Find where the given text appears and provide that cell's center as [x, y] coordinate. 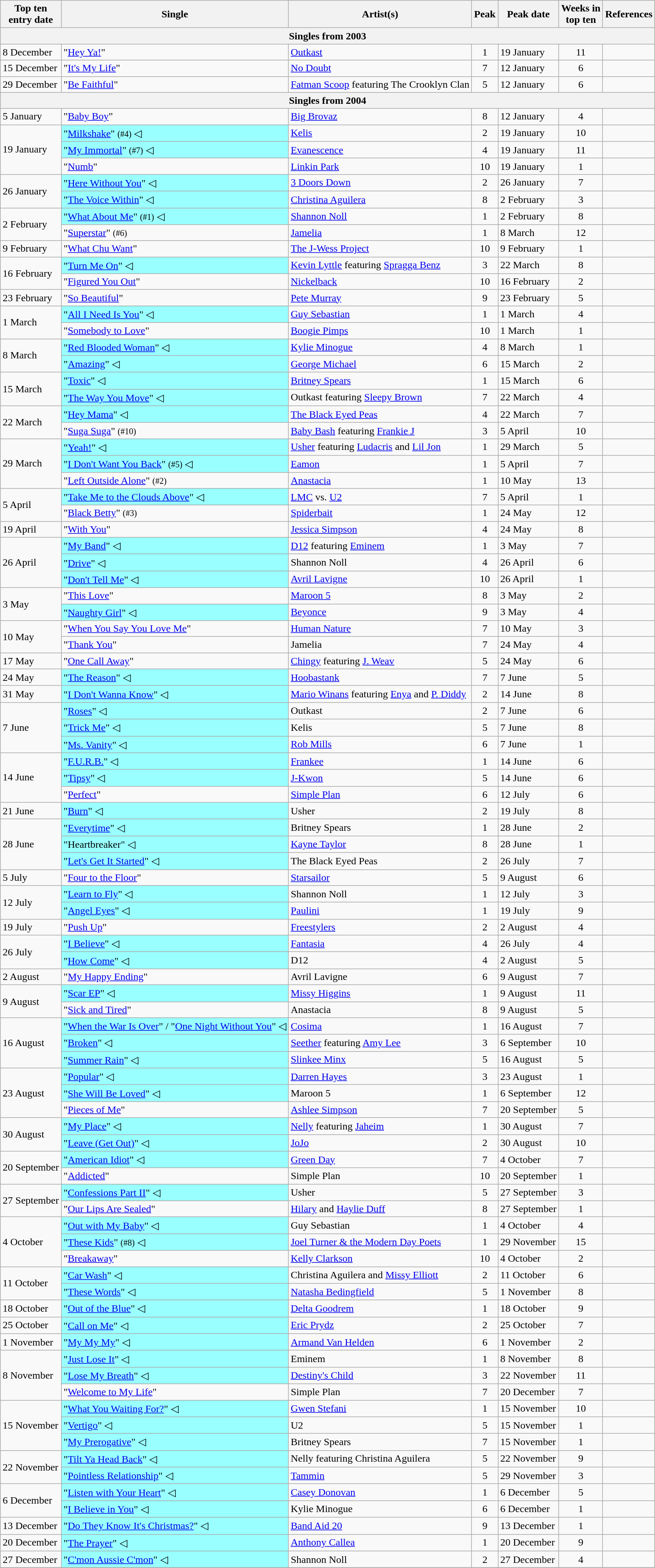
"Listen with Your Heart" ◁ [175, 1492]
"What Chu Want" [175, 249]
"Welcome to My Life" [175, 1392]
D12 featuring Eminem [380, 546]
Ashlee Simpson [380, 1110]
Artist(s) [380, 14]
31 May [31, 694]
"Trick Me" ◁ [175, 727]
Human Nature [380, 629]
Anthony Callea [380, 1543]
"Everytime" ◁ [175, 827]
Baby Bash featuring Frankie J [380, 430]
Eminem [380, 1359]
"My Prerogative" ◁ [175, 1442]
Singles from 2003 [328, 36]
"I Don't Want You Back" (#5) ◁ [175, 464]
"Learn to Fly" ◁ [175, 894]
"Four to the Floor" [175, 877]
"Thank You" [175, 645]
The J-Wess Project [380, 249]
Delta Goodrem [380, 1309]
Beyonce [380, 612]
Top tenentry date [31, 14]
"Naughty Girl" ◁ [175, 612]
Gwen Stefani [380, 1408]
"Toxic" ◁ [175, 381]
"The Prayer" ◁ [175, 1543]
Tammin [380, 1476]
Nelly featuring Christina Aguilera [380, 1459]
"Heartbreaker" ◁ [175, 844]
"Popular" ◁ [175, 1077]
"Baby Boy" [175, 117]
"Lose My Breath" ◁ [175, 1376]
"Tilt Ya Head Back" ◁ [175, 1459]
Rob Mills [380, 744]
"Call on Me" ◁ [175, 1325]
"Turn Me On" ◁ [175, 265]
13 [581, 480]
Big Brovaz [380, 117]
"When You Say You Love Me" [175, 629]
"How Come" ◁ [175, 960]
"Here Without You" ◁ [175, 183]
"Addicted" [175, 1176]
Frankee [380, 761]
Jessica Simpson [380, 529]
Nickelback [380, 282]
3 Doors Down [380, 183]
5 January [31, 117]
"American Idiot" ◁ [175, 1160]
George Michael [380, 364]
Paulini [380, 911]
"Take Me to the Clouds Above" ◁ [175, 497]
Christina Aguilera [380, 200]
Kevin Lyttle featuring Spragga Benz [380, 265]
Freestylers [380, 927]
Christina Aguilera and Missy Elliott [380, 1275]
"Don't Tell Me" ◁ [175, 579]
17 May [31, 661]
Outkast featuring Sleepy Brown [380, 397]
"I Don't Wanna Know" ◁ [175, 694]
"One Call Away" [175, 661]
Eric Prydz [380, 1325]
Peak date [528, 14]
Fantasia [380, 944]
"Summer Rain" ◁ [175, 1060]
"The Reason" ◁ [175, 677]
Hoobastank [380, 677]
15 [581, 1242]
U2 [380, 1425]
"When the War Is Over" / "One Night Without You" ◁ [175, 1026]
"Superstar" (#6) [175, 233]
Mario Winans featuring Enya and P. Diddy [380, 694]
Kayne Taylor [380, 844]
"Numb" [175, 166]
"Car Wash" ◁ [175, 1275]
5 July [31, 877]
"Confessions Part II" ◁ [175, 1193]
"The Voice Within" ◁ [175, 200]
LMC vs. U2 [380, 497]
"Angel Eyes" ◁ [175, 911]
"Broken" ◁ [175, 1043]
"Our Lips Are Sealed" [175, 1209]
"Perfect" [175, 794]
"My Immortal" (#7) ◁ [175, 150]
"Leave (Get Out)" ◁ [175, 1143]
"Vertigo" ◁ [175, 1425]
"Out with My Baby" ◁ [175, 1225]
Spiderbait [380, 513]
Peak [485, 14]
Eamon [380, 464]
References [629, 14]
"She Will Be Loved" ◁ [175, 1093]
"It's My Life" [175, 68]
"I Believe" ◁ [175, 944]
29 December [31, 84]
Natasha Bedingfield [380, 1292]
"What About Me" (#1) ◁ [175, 216]
JoJo [380, 1143]
"Let's Get It Started" ◁ [175, 861]
Single [175, 14]
"What You Waiting For?" ◁ [175, 1408]
"Out of the Blue" ◁ [175, 1309]
"All I Need Is You" ◁ [175, 314]
"These Words" ◁ [175, 1292]
"Be Faithful" [175, 84]
Hilary and Haylie Duff [380, 1209]
"My Happy Ending" [175, 977]
Slinkee Minx [380, 1060]
"Red Blooded Woman" ◁ [175, 347]
No Doubt [380, 68]
"Do They Know It's Christmas?" ◁ [175, 1526]
"Yeah!" ◁ [175, 447]
Pete Murray [380, 298]
"Pieces of Me" [175, 1110]
"Black Betty" (#3) [175, 513]
21 June [31, 811]
15 December [31, 68]
"Somebody to Love" [175, 330]
"Suga Suga" (#10) [175, 430]
Chingy featuring J. Weav [380, 661]
"Amazing" ◁ [175, 364]
Nelly featuring Jaheim [380, 1126]
"Sick and Tired" [175, 1010]
"Drive" ◁ [175, 563]
Fatman Scoop featuring The Crooklyn Clan [380, 84]
Destiny's Child [380, 1376]
Singles from 2004 [328, 100]
"Scar EP" ◁ [175, 993]
Usher featuring Ludacris and Lil Jon [380, 447]
Starsailor [380, 877]
Cosima [380, 1026]
Boogie Pimps [380, 330]
"Pointless Relationship" ◁ [175, 1476]
"Figured You Out" [175, 282]
Casey Donovan [380, 1492]
Evanescence [380, 150]
"This Love" [175, 596]
"My My My" ◁ [175, 1342]
Weeks intop ten [581, 14]
"With You" [175, 529]
"Tipsy" ◁ [175, 778]
Armand Van Helden [380, 1342]
"Push Up" [175, 927]
Darren Hayes [380, 1077]
Band Aid 20 [380, 1526]
"My Place" ◁ [175, 1126]
"These Kids" (#8) ◁ [175, 1242]
D12 [380, 960]
19 April [31, 529]
"F.U.R.B." ◁ [175, 761]
Linkin Park [380, 166]
"My Band" ◁ [175, 546]
Green Day [380, 1160]
"Hey Ya!" [175, 52]
"Just Lose It" ◁ [175, 1359]
"Roses" ◁ [175, 711]
"So Beautiful" [175, 298]
Joel Turner & the Modern Day Poets [380, 1242]
"C'mon Aussie C'mon" ◁ [175, 1560]
"I Believe in You" ◁ [175, 1509]
8 December [31, 52]
"Milkshake" (#4) ◁ [175, 133]
"Burn" ◁ [175, 811]
Seether featuring Amy Lee [380, 1043]
"Left Outside Alone" (#2) [175, 480]
"Breakaway" [175, 1258]
Missy Higgins [380, 993]
Kelly Clarkson [380, 1258]
"Hey Mama" ◁ [175, 414]
J-Kwon [380, 778]
"Ms. Vanity" ◁ [175, 744]
"The Way You Move" ◁ [175, 397]
